Pinpoint the cell where the given text exists, returning its [X, Y] midpoint coordinate. 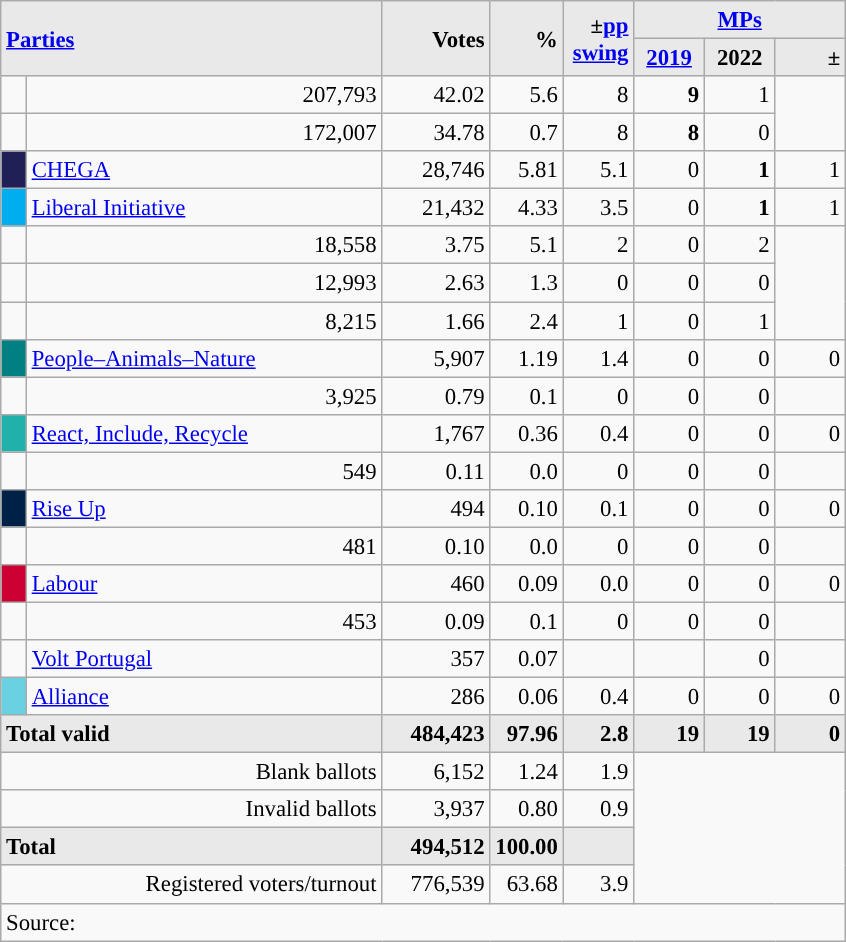
357 [436, 659]
2.8 [598, 734]
Votes [436, 38]
3.5 [598, 208]
6,152 [436, 772]
0.79 [436, 396]
1,767 [436, 433]
React, Include, Recycle [204, 433]
±pp swing [598, 38]
Blank ballots [192, 772]
97.96 [526, 734]
4.33 [526, 208]
Invalid ballots [192, 809]
549 [204, 471]
3.75 [436, 245]
776,539 [436, 885]
494 [436, 509]
CHEGA [204, 170]
3,925 [204, 396]
5,907 [436, 358]
Rise Up [204, 509]
0.07 [526, 659]
494,512 [436, 847]
18,558 [204, 245]
9 [670, 95]
Liberal Initiative [204, 208]
12,993 [204, 283]
± [810, 58]
MPs [740, 20]
1.66 [436, 321]
3.9 [598, 885]
0.06 [526, 697]
1.24 [526, 772]
Total [192, 847]
0.7 [526, 133]
5.81 [526, 170]
5.6 [526, 95]
207,793 [204, 95]
0.9 [598, 809]
1.3 [526, 283]
172,007 [204, 133]
2022 [740, 58]
People–Animals–Nature [204, 358]
2019 [670, 58]
0.80 [526, 809]
453 [204, 621]
8,215 [204, 321]
1.4 [598, 358]
% [526, 38]
3,937 [436, 809]
Labour [204, 584]
Parties [192, 38]
484,423 [436, 734]
1.19 [526, 358]
Volt Portugal [204, 659]
286 [436, 697]
460 [436, 584]
0.36 [526, 433]
100.00 [526, 847]
42.02 [436, 95]
34.78 [436, 133]
Source: [424, 922]
28,746 [436, 170]
Total valid [192, 734]
63.68 [526, 885]
21,432 [436, 208]
0.11 [436, 471]
1.9 [598, 772]
Registered voters/turnout [192, 885]
481 [204, 546]
2.63 [436, 283]
2.4 [526, 321]
Alliance [204, 697]
